Identify which cell holds the provided text, then report its [x, y] central coordinate. 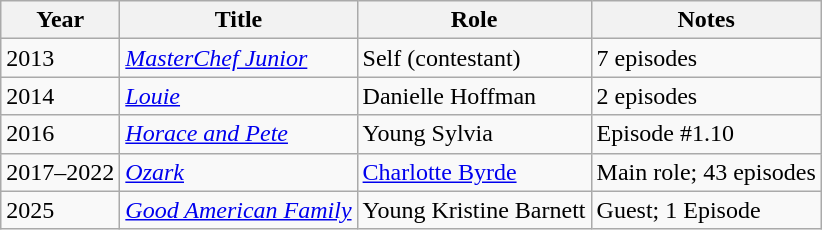
2016 [60, 134]
Danielle Hoffman [474, 96]
Young Kristine Barnett [474, 210]
Guest; 1 Episode [706, 210]
Self (contestant) [474, 58]
2025 [60, 210]
Good American Family [238, 210]
Young Sylvia [474, 134]
Episode #1.10 [706, 134]
Notes [706, 20]
2 episodes [706, 96]
Horace and Pete [238, 134]
Role [474, 20]
MasterChef Junior [238, 58]
Year [60, 20]
Title [238, 20]
Louie [238, 96]
2014 [60, 96]
Ozark [238, 172]
2017–2022 [60, 172]
Charlotte Byrde [474, 172]
Main role; 43 episodes [706, 172]
7 episodes [706, 58]
2013 [60, 58]
